Return [X, Y] of the center of cell containing provided text 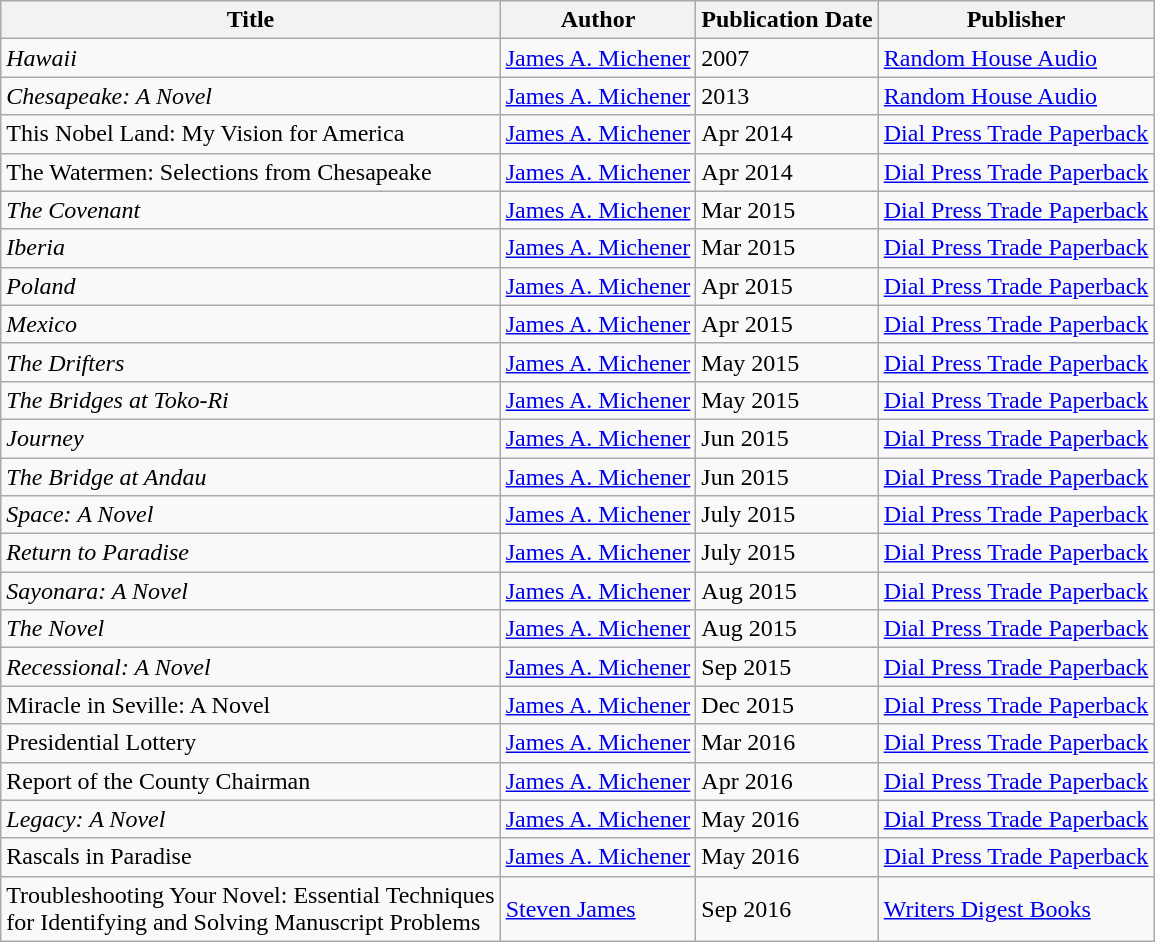
Hawaii [250, 58]
Space: A Novel [250, 515]
The Covenant [250, 210]
The Bridges at Toko-Ri [250, 400]
Recessional: A Novel [250, 667]
Apr 2016 [787, 781]
Steven James [598, 908]
Miracle in Seville: A Novel [250, 705]
Mexico [250, 324]
Publication Date [787, 20]
The Novel [250, 629]
Troubleshooting Your Novel: Essential Techniquesfor Identifying and Solving Manuscript Problems [250, 908]
2013 [787, 96]
Report of the County Chairman [250, 781]
The Watermen: Selections from Chesapeake [250, 172]
The Bridge at Andau [250, 477]
Sayonara: A Novel [250, 591]
Sep 2016 [787, 908]
Mar 2016 [787, 743]
Presidential Lottery [250, 743]
2007 [787, 58]
Return to Paradise [250, 553]
Writers Digest Books [1016, 908]
The Drifters [250, 362]
This Nobel Land: My Vision for America [250, 134]
Journey [250, 438]
Rascals in Paradise [250, 857]
Dec 2015 [787, 705]
Iberia [250, 248]
Sep 2015 [787, 667]
Legacy: A Novel [250, 819]
Author [598, 20]
Chesapeake: A Novel [250, 96]
Poland [250, 286]
Publisher [1016, 20]
Title [250, 20]
